Find where the given text appears and provide that cell's center as [X, Y] coordinate. 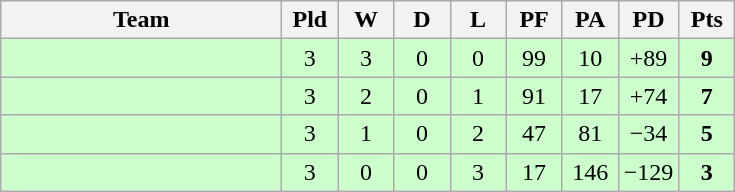
D [422, 20]
5 [707, 134]
−34 [648, 134]
PD [648, 20]
81 [590, 134]
PF [534, 20]
10 [590, 58]
+89 [648, 58]
L [478, 20]
−129 [648, 172]
146 [590, 172]
99 [534, 58]
W [366, 20]
Pts [707, 20]
47 [534, 134]
7 [707, 96]
91 [534, 96]
+74 [648, 96]
PA [590, 20]
Pld [310, 20]
9 [707, 58]
Team [142, 20]
